Search for the cell housing the specified text and yield its [X, Y] center coordinate. 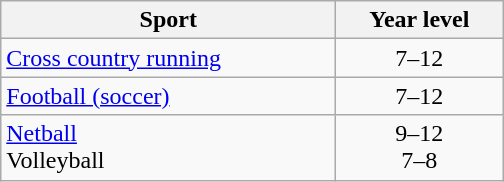
9–12 7–8 [420, 148]
Sport [168, 20]
Year level [420, 20]
Cross country running [168, 58]
Netball Volleyball [168, 148]
Football (soccer) [168, 96]
